Return the (X, Y) coordinate for the center point of the cell that contains the specified text.  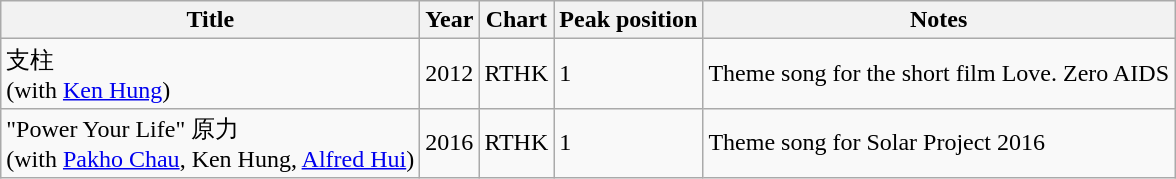
Chart (516, 20)
2016 (450, 143)
2012 (450, 74)
Peak position (628, 20)
Title (210, 20)
Year (450, 20)
Theme song for the short film Love. Zero AIDS (939, 74)
"Power Your Life" 原力(with Pakho Chau, Ken Hung, Alfred Hui) (210, 143)
Theme song for Solar Project 2016 (939, 143)
Notes (939, 20)
支柱(with Ken Hung) (210, 74)
